Search for the cell housing the specified text and yield its (X, Y) center coordinate. 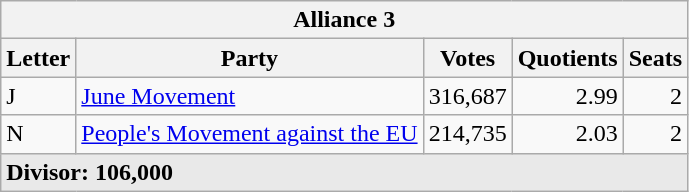
J (38, 96)
Quotients (568, 58)
316,687 (468, 96)
2.03 (568, 134)
2.99 (568, 96)
Votes (468, 58)
Alliance 3 (344, 20)
June Movement (250, 96)
214,735 (468, 134)
Letter (38, 58)
Divisor: 106,000 (344, 172)
People's Movement against the EU (250, 134)
N (38, 134)
Seats (655, 58)
Party (250, 58)
